Return the [x, y] coordinate for the center point of the cell that contains the specified text.  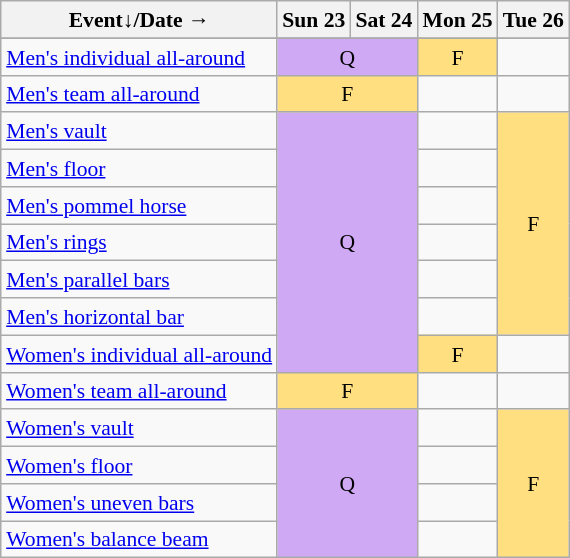
Women's vault [139, 428]
Men's team all-around [139, 94]
Men's vault [139, 130]
Men's rings [139, 242]
Event↓/Date → [139, 20]
Tue 26 [534, 20]
Women's floor [139, 464]
Sun 23 [314, 20]
Men's horizontal bar [139, 316]
Men's floor [139, 168]
Mon 25 [457, 20]
Sat 24 [384, 20]
Women's team all-around [139, 390]
Men's individual all-around [139, 56]
Women's individual all-around [139, 354]
Women's uneven bars [139, 502]
Women's balance beam [139, 538]
Men's parallel bars [139, 280]
Men's pommel horse [139, 204]
